Capture the cell that displays the provided text and extract its (X, Y) central coordinate. 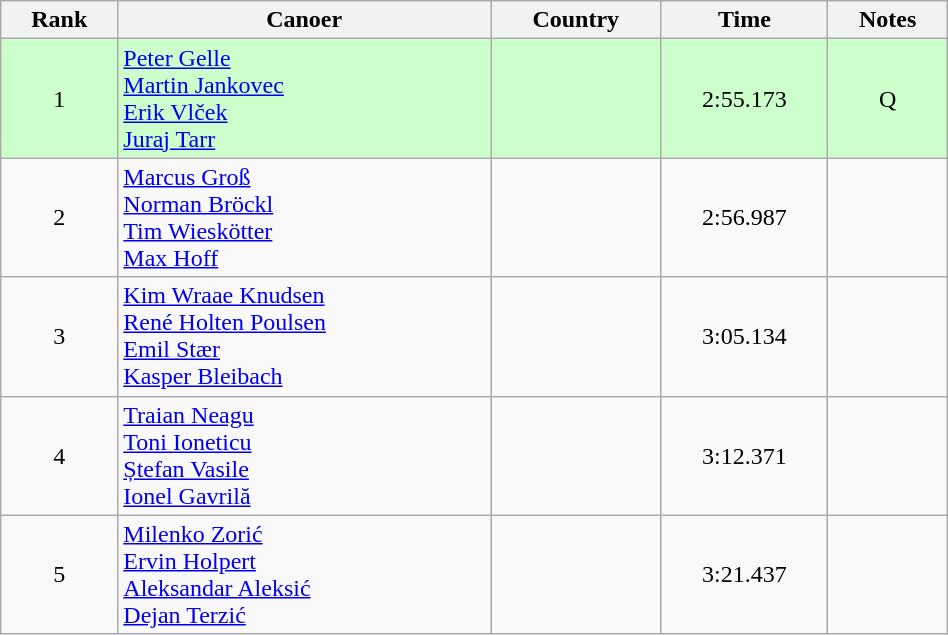
4 (60, 456)
Milenko ZorićErvin HolpertAleksandar AleksićDejan Terzić (304, 574)
Rank (60, 20)
3:05.134 (744, 336)
Marcus GroßNorman BröcklTim WieskötterMax Hoff (304, 218)
2 (60, 218)
Kim Wraae KnudsenRené Holten PoulsenEmil StærKasper Bleibach (304, 336)
5 (60, 574)
Traian NeaguToni IoneticuȘtefan VasileIonel Gavrilă (304, 456)
Country (575, 20)
Canoer (304, 20)
Q (888, 98)
3 (60, 336)
1 (60, 98)
3:12.371 (744, 456)
Notes (888, 20)
3:21.437 (744, 574)
2:56.987 (744, 218)
Time (744, 20)
Peter GelleMartin JankovecErik VlčekJuraj Tarr (304, 98)
2:55.173 (744, 98)
